Identify which cell holds the provided text, then report its (x, y) central coordinate. 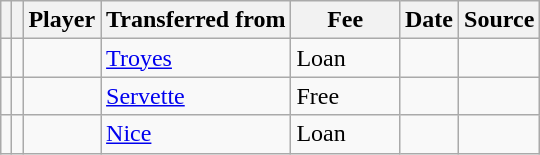
Troyes (196, 58)
Free (346, 96)
Fee (346, 20)
Nice (196, 134)
Servette (196, 96)
Date (428, 20)
Player (62, 20)
Transferred from (196, 20)
Source (500, 20)
